For the text-containing cell, return its midpoint in (X, Y) coordinate format. 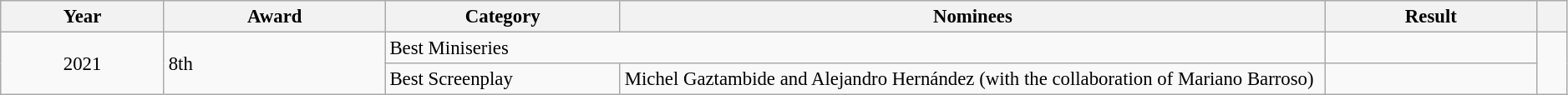
2021 (83, 63)
Year (83, 17)
8th (274, 63)
Michel Gaztambide and Alejandro Hernández (with the collaboration of Mariano Barroso) (972, 79)
Result (1430, 17)
Best Miniseries (855, 48)
Best Screenplay (503, 79)
Nominees (972, 17)
Award (274, 17)
Category (503, 17)
